Find where the given text appears and provide that cell's center as [X, Y] coordinate. 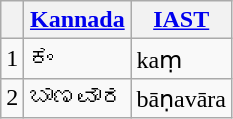
ಬಾಣವಾರ [78, 98]
kaṃ [182, 59]
IAST [182, 20]
bāṇavāra [182, 98]
ಕಂ [78, 59]
Kannada [78, 20]
1 [12, 59]
2 [12, 98]
